Detect which cell encompasses the target text, then output its [X, Y] center coordinate. 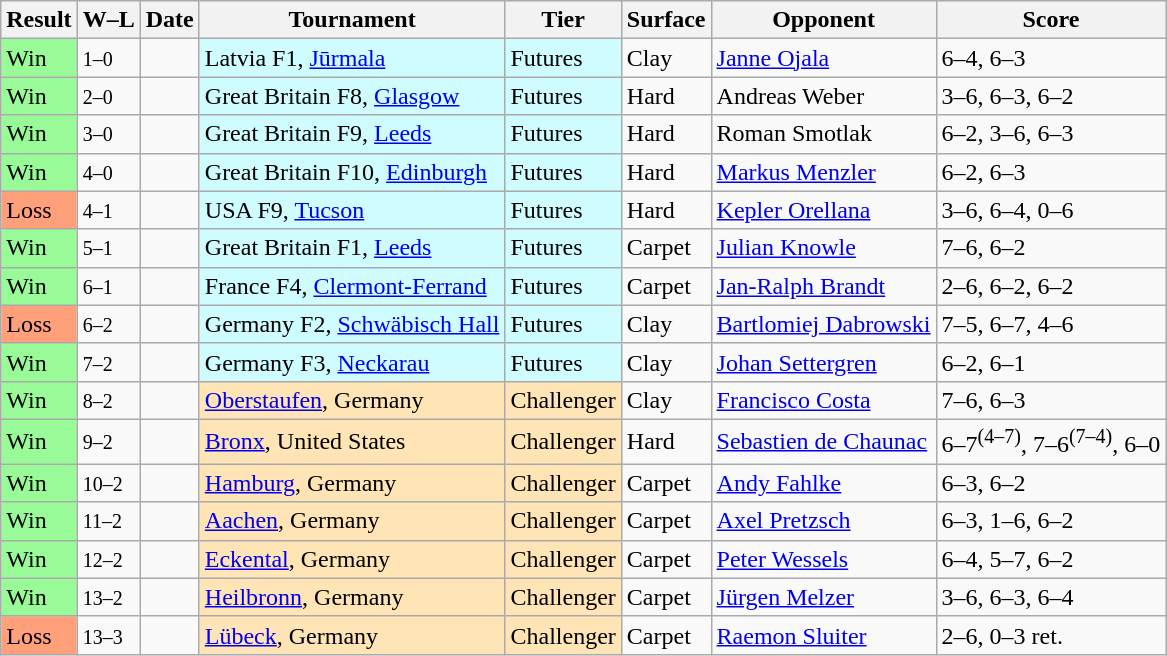
6–2, 3–6, 6–3 [1051, 134]
Opponent [824, 20]
Jan-Ralph Brandt [824, 286]
France F4, Clermont-Ferrand [352, 286]
3–6, 6–4, 0–6 [1051, 210]
6–3, 1–6, 6–2 [1051, 521]
6–4, 6–3 [1051, 58]
Score [1051, 20]
7–5, 6–7, 4–6 [1051, 324]
USA F9, Tucson [352, 210]
Sebastien de Chaunac [824, 442]
13–2 [108, 597]
Axel Pretzsch [824, 521]
6–2 [108, 324]
Aachen, Germany [352, 521]
2–6, 6–2, 6–2 [1051, 286]
6–2, 6–3 [1051, 172]
Eckental, Germany [352, 559]
Francisco Costa [824, 400]
6–3, 6–2 [1051, 483]
Great Britain F9, Leeds [352, 134]
Surface [666, 20]
Bronx, United States [352, 442]
Great Britain F8, Glasgow [352, 96]
Hamburg, Germany [352, 483]
Result [39, 20]
2–6, 0–3 ret. [1051, 635]
6–7(4–7), 7–6(7–4), 6–0 [1051, 442]
Lübeck, Germany [352, 635]
Tier [563, 20]
Markus Menzler [824, 172]
Germany F3, Neckarau [352, 362]
Bartlomiej Dabrowski [824, 324]
1–0 [108, 58]
Latvia F1, Jūrmala [352, 58]
Heilbronn, Germany [352, 597]
Raemon Sluiter [824, 635]
7–2 [108, 362]
Great Britain F10, Edinburgh [352, 172]
9–2 [108, 442]
7–6, 6–3 [1051, 400]
6–2, 6–1 [1051, 362]
6–4, 5–7, 6–2 [1051, 559]
Kepler Orellana [824, 210]
Janne Ojala [824, 58]
Andy Fahlke [824, 483]
W–L [108, 20]
Julian Knowle [824, 248]
4–1 [108, 210]
Tournament [352, 20]
3–6, 6–3, 6–4 [1051, 597]
Peter Wessels [824, 559]
Roman Smotlak [824, 134]
4–0 [108, 172]
6–1 [108, 286]
Great Britain F1, Leeds [352, 248]
10–2 [108, 483]
Johan Settergren [824, 362]
12–2 [108, 559]
8–2 [108, 400]
2–0 [108, 96]
Jürgen Melzer [824, 597]
3–6, 6–3, 6–2 [1051, 96]
Oberstaufen, Germany [352, 400]
5–1 [108, 248]
11–2 [108, 521]
Andreas Weber [824, 96]
13–3 [108, 635]
Germany F2, Schwäbisch Hall [352, 324]
3–0 [108, 134]
Date [170, 20]
7–6, 6–2 [1051, 248]
